Return [x, y] of the center of cell containing provided text 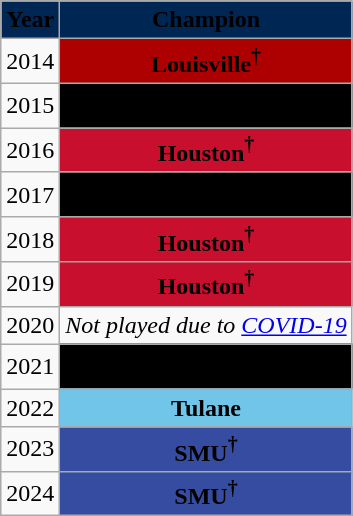
2015 [30, 106]
2018 [30, 240]
2016 [30, 150]
Not played due to COVID-19 [206, 325]
2024 [30, 494]
2017 [30, 194]
2014 [30, 62]
Year [30, 20]
2023 [30, 450]
Tulane [206, 408]
Louisville† [206, 62]
2019 [30, 284]
2020 [30, 325]
Champion [206, 20]
2022 [30, 408]
2021 [30, 366]
